From the cell containing the given text, extract its center point as (x, y) coordinate. 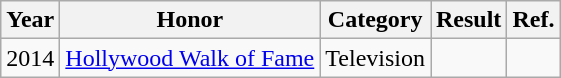
Category (376, 20)
2014 (30, 58)
Hollywood Walk of Fame (190, 58)
Year (30, 20)
Result (468, 20)
Television (376, 58)
Honor (190, 20)
Ref. (534, 20)
